From the cell containing the given text, extract its center point as [x, y] coordinate. 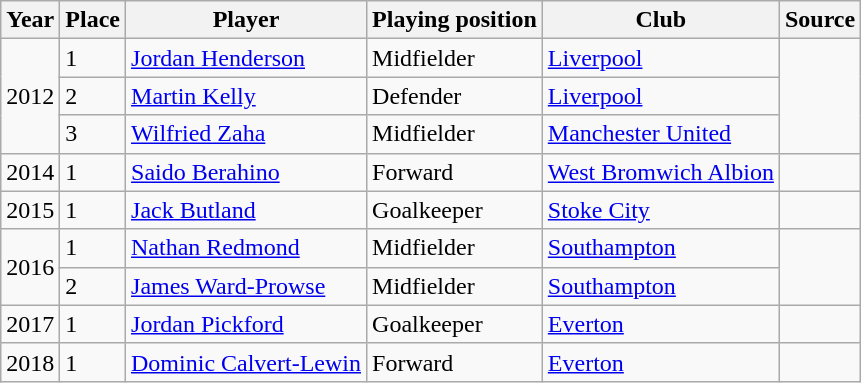
Dominic Calvert-Lewin [246, 362]
Nathan Redmond [246, 248]
Saido Berahino [246, 172]
Place [93, 20]
Source [820, 20]
Wilfried Zaha [246, 134]
2015 [30, 210]
2014 [30, 172]
James Ward-Prowse [246, 286]
3 [93, 134]
Club [660, 20]
2016 [30, 267]
Jordan Pickford [246, 324]
Martin Kelly [246, 96]
West Bromwich Albion [660, 172]
Player [246, 20]
2018 [30, 362]
Jack Butland [246, 210]
Jordan Henderson [246, 58]
Defender [455, 96]
2017 [30, 324]
Manchester United [660, 134]
Year [30, 20]
2012 [30, 96]
Stoke City [660, 210]
Playing position [455, 20]
